Provide the (X, Y) coordinate of the cell's center where the given text is located.  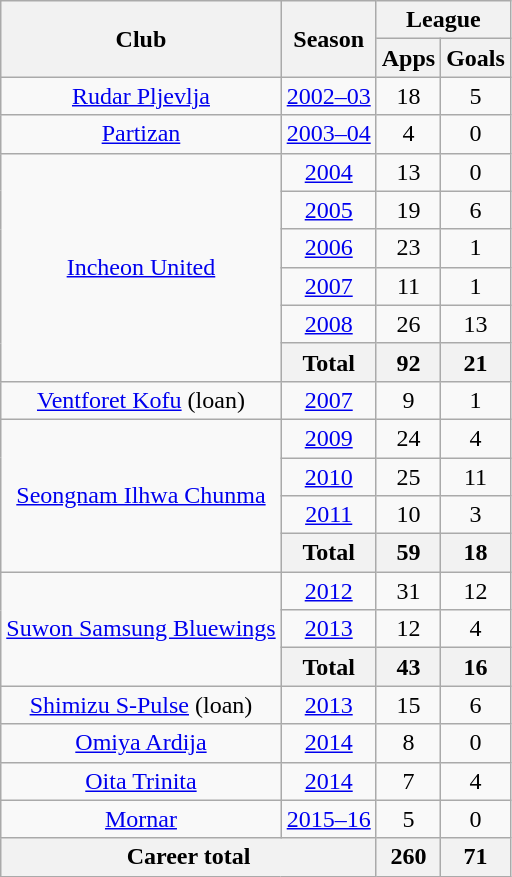
2006 (328, 248)
Mornar (141, 819)
Career total (188, 857)
260 (408, 857)
59 (408, 553)
19 (408, 210)
7 (408, 781)
2005 (328, 210)
Omiya Ardija (141, 743)
24 (408, 438)
10 (408, 515)
Incheon United (141, 267)
Suwon Samsung Bluewings (141, 629)
Goals (476, 58)
Seongnam Ilhwa Chunma (141, 495)
2002–03 (328, 96)
Club (141, 39)
2008 (328, 324)
15 (408, 705)
2011 (328, 515)
9 (408, 400)
Oita Trinita (141, 781)
Season (328, 39)
2003–04 (328, 134)
Rudar Pljevlja (141, 96)
League (443, 20)
2010 (328, 477)
21 (476, 362)
25 (408, 477)
Partizan (141, 134)
2009 (328, 438)
31 (408, 591)
8 (408, 743)
92 (408, 362)
Ventforet Kofu (loan) (141, 400)
71 (476, 857)
26 (408, 324)
23 (408, 248)
Shimizu S-Pulse (loan) (141, 705)
3 (476, 515)
Apps (408, 58)
16 (476, 667)
2015–16 (328, 819)
43 (408, 667)
2012 (328, 591)
2004 (328, 172)
